For the text-containing cell, return its midpoint in [X, Y] coordinate format. 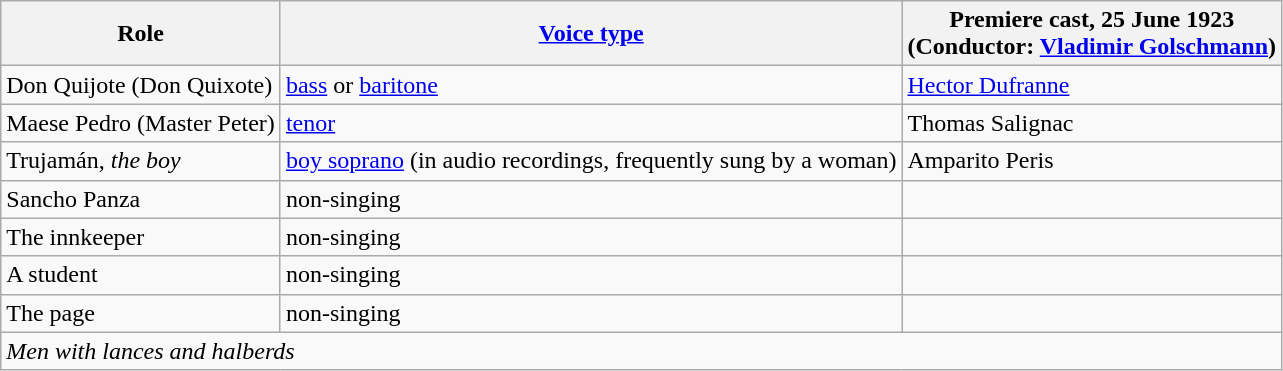
Trujamán, the boy [141, 161]
Men with lances and halberds [642, 351]
tenor [591, 123]
Sancho Panza [141, 199]
Role [141, 34]
bass or baritone [591, 85]
Thomas Salignac [1092, 123]
The page [141, 313]
A student [141, 275]
Don Quijote (Don Quixote) [141, 85]
Amparito Peris [1092, 161]
The innkeeper [141, 237]
Premiere cast, 25 June 1923(Conductor: Vladimir Golschmann) [1092, 34]
Voice type [591, 34]
boy soprano (in audio recordings, frequently sung by a woman) [591, 161]
Hector Dufranne [1092, 85]
Maese Pedro (Master Peter) [141, 123]
